Detect which cell encompasses the target text, then output its [x, y] center coordinate. 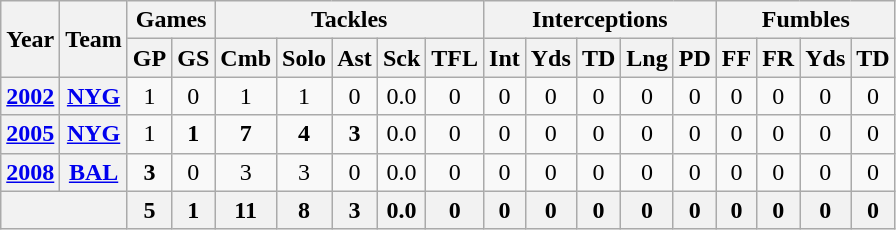
BAL [94, 172]
PD [694, 58]
Ast [355, 58]
2005 [30, 134]
Year [30, 39]
Lng [647, 58]
FR [778, 58]
Interceptions [600, 20]
Solo [304, 58]
2008 [30, 172]
Sck [401, 58]
Team [94, 39]
GP [149, 58]
Cmb [246, 58]
11 [246, 210]
TFL [455, 58]
Int [505, 58]
8 [304, 210]
Tackles [350, 20]
2002 [30, 96]
4 [304, 134]
7 [246, 134]
Games [170, 20]
FF [736, 58]
Fumbles [806, 20]
GS [194, 58]
5 [149, 210]
